Return the (X, Y) coordinate for the center point of the cell that contains the specified text.  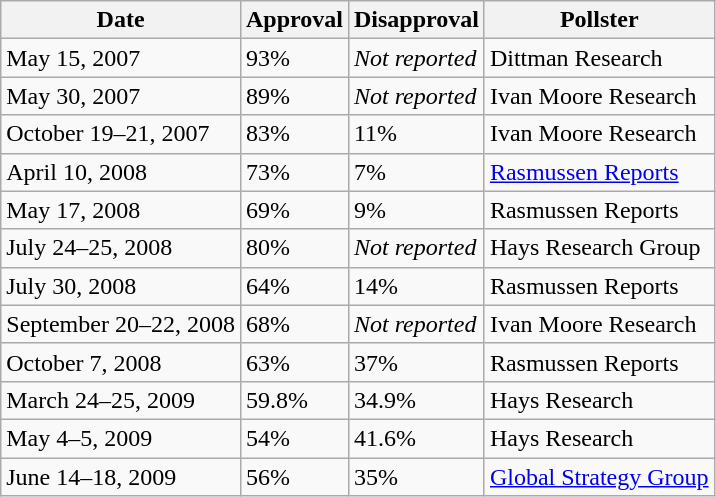
October 7, 2008 (121, 362)
7% (416, 172)
June 14–18, 2009 (121, 477)
Global Strategy Group (599, 477)
14% (416, 286)
59.8% (294, 400)
Disapproval (416, 20)
July 24–25, 2008 (121, 248)
September 20–22, 2008 (121, 324)
69% (294, 210)
9% (416, 210)
Hays Research Group (599, 248)
64% (294, 286)
41.6% (416, 438)
37% (416, 362)
July 30, 2008 (121, 286)
April 10, 2008 (121, 172)
May 15, 2007 (121, 58)
73% (294, 172)
83% (294, 134)
89% (294, 96)
Date (121, 20)
Dittman Research (599, 58)
Approval (294, 20)
56% (294, 477)
May 4–5, 2009 (121, 438)
35% (416, 477)
54% (294, 438)
63% (294, 362)
Pollster (599, 20)
93% (294, 58)
May 17, 2008 (121, 210)
68% (294, 324)
October 19–21, 2007 (121, 134)
March 24–25, 2009 (121, 400)
80% (294, 248)
11% (416, 134)
34.9% (416, 400)
May 30, 2007 (121, 96)
